Return the [x, y] coordinate for the center point of the cell that contains the specified text.  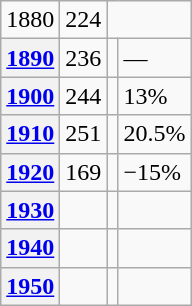
169 [84, 172]
13% [154, 96]
224 [84, 20]
251 [84, 134]
1950 [30, 286]
1920 [30, 172]
1940 [30, 248]
20.5% [154, 134]
244 [84, 96]
1890 [30, 58]
1900 [30, 96]
1880 [30, 20]
236 [84, 58]
— [154, 58]
−15% [154, 172]
1930 [30, 210]
1910 [30, 134]
